Output the [X, Y] coordinate of the center of the cell containing the given text.  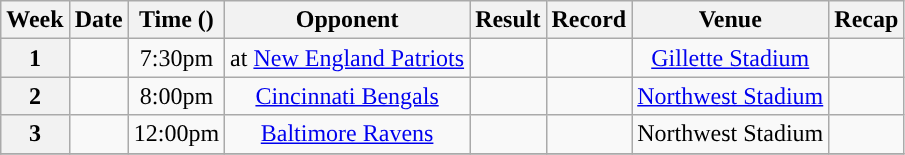
8:00pm [176, 96]
Time () [176, 20]
Date [98, 20]
Result [508, 20]
Recap [866, 20]
Week [35, 20]
1 [35, 58]
at New England Patriots [348, 58]
Baltimore Ravens [348, 134]
Venue [730, 20]
Gillette Stadium [730, 58]
Opponent [348, 20]
12:00pm [176, 134]
2 [35, 96]
Cincinnati Bengals [348, 96]
7:30pm [176, 58]
Record [589, 20]
3 [35, 134]
